Detect which cell encompasses the target text, then output its (x, y) center coordinate. 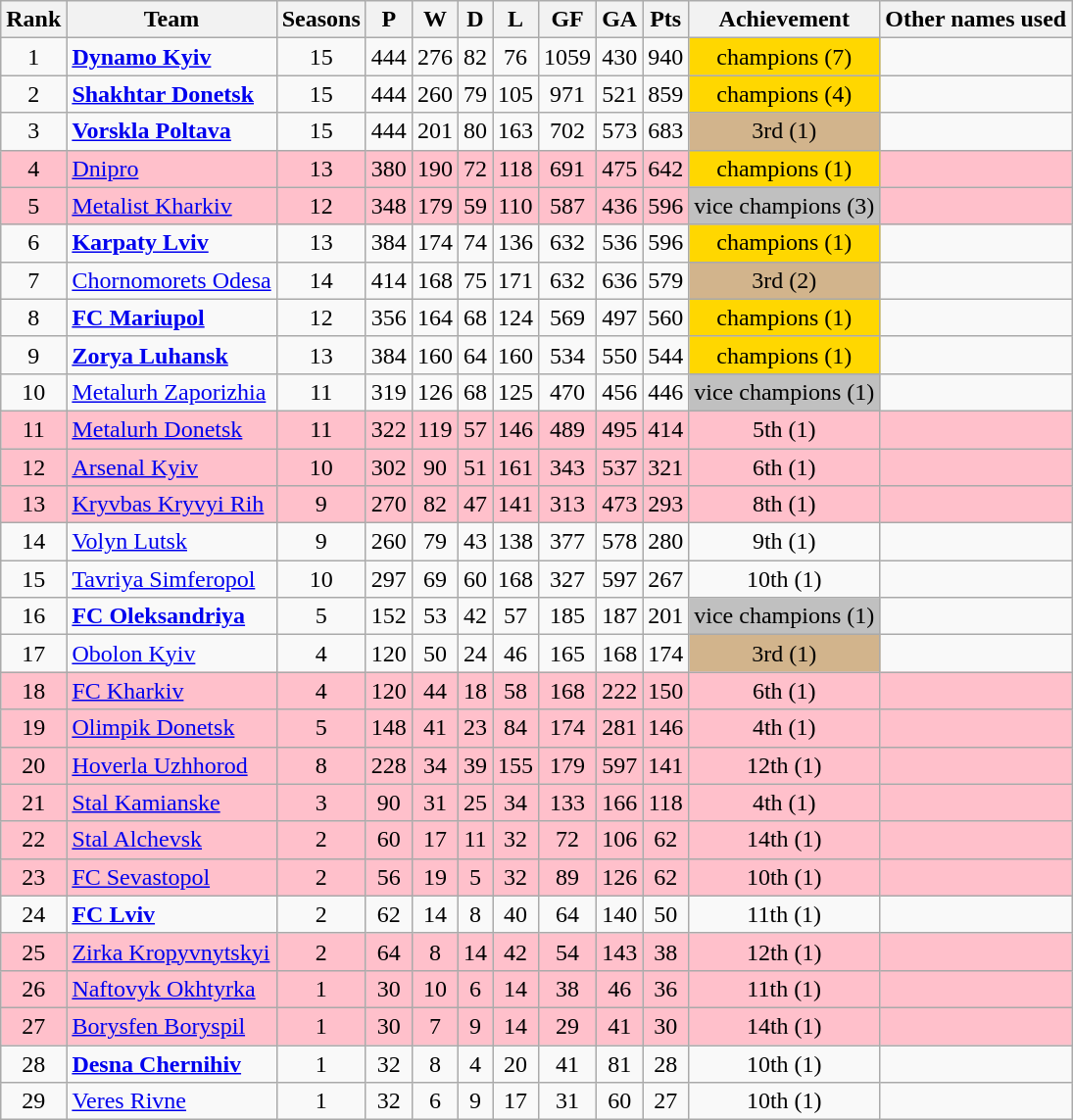
Zorya Luhansk (171, 355)
327 (568, 579)
36 (666, 989)
187 (619, 616)
Olimpik Donetsk (171, 728)
FC Oleksandriya (171, 616)
348 (388, 206)
587 (568, 206)
125 (515, 392)
579 (666, 280)
302 (388, 467)
475 (619, 169)
436 (619, 206)
473 (619, 505)
702 (568, 131)
380 (388, 169)
Metalurh Donetsk (171, 429)
636 (619, 280)
Stal Alchevsk (171, 840)
FC Sevastopol (171, 877)
140 (619, 914)
81 (619, 1063)
222 (619, 691)
Hoverla Uzhhorod (171, 765)
544 (666, 355)
Obolon Kyiv (171, 654)
124 (515, 317)
Volyn Lutsk (171, 542)
683 (666, 131)
1059 (568, 57)
5th (1) (784, 429)
22 (33, 840)
L (515, 20)
74 (474, 243)
569 (568, 317)
Seasons (321, 20)
343 (568, 467)
59 (474, 206)
155 (515, 765)
GA (619, 20)
vice champions (3) (784, 206)
Stal Kamianske (171, 803)
Kryvbas Kryvyi Rih (171, 505)
446 (666, 392)
281 (619, 728)
51 (474, 467)
470 (568, 392)
Shakhtar Donetsk (171, 94)
164 (435, 317)
293 (666, 505)
119 (435, 429)
80 (474, 131)
Karpaty Lviv (171, 243)
Zirka Kropyvnytskyi (171, 951)
228 (388, 765)
GF (568, 20)
47 (474, 505)
champions (7) (784, 57)
163 (515, 131)
8th (1) (784, 505)
FC Lviv (171, 914)
573 (619, 131)
FC Mariupol (171, 317)
26 (33, 989)
319 (388, 392)
136 (515, 243)
321 (666, 467)
Naftovyk Okhtyrka (171, 989)
521 (619, 94)
691 (568, 169)
185 (568, 616)
940 (666, 57)
105 (515, 94)
537 (619, 467)
54 (568, 951)
165 (568, 654)
110 (515, 206)
550 (619, 355)
W (435, 20)
Metalist Kharkiv (171, 206)
190 (435, 169)
Other names used (976, 20)
69 (435, 579)
267 (666, 579)
Dnipro (171, 169)
89 (568, 877)
495 (619, 429)
Vorskla Poltava (171, 131)
39 (474, 765)
40 (515, 914)
106 (619, 840)
75 (474, 280)
Pts (666, 20)
9th (1) (784, 542)
578 (619, 542)
Achievement (784, 20)
Arsenal Kyiv (171, 467)
356 (388, 317)
280 (666, 542)
297 (388, 579)
430 (619, 57)
859 (666, 94)
Metalurh Zaporizhia (171, 392)
152 (388, 616)
313 (568, 505)
16 (33, 616)
43 (474, 542)
3rd (2) (784, 280)
D (474, 20)
270 (388, 505)
497 (619, 317)
560 (666, 317)
Chornomorets Odesa (171, 280)
FC Kharkiv (171, 691)
276 (435, 57)
Veres Rivne (171, 1101)
53 (435, 616)
489 (568, 429)
536 (619, 243)
58 (515, 691)
322 (388, 429)
133 (568, 803)
56 (388, 877)
Tavriya Simferopol (171, 579)
84 (515, 728)
Rank (33, 20)
150 (666, 691)
642 (666, 169)
148 (388, 728)
161 (515, 467)
971 (568, 94)
Desna Chernihiv (171, 1063)
534 (568, 355)
143 (619, 951)
21 (33, 803)
76 (515, 57)
Dynamo Kyiv (171, 57)
171 (515, 280)
Team (171, 20)
champions (4) (784, 94)
P (388, 20)
456 (619, 392)
166 (619, 803)
138 (515, 542)
Borysfen Boryspil (171, 1026)
44 (435, 691)
377 (568, 542)
